Output the (X, Y) coordinate of the center of the cell containing the given text.  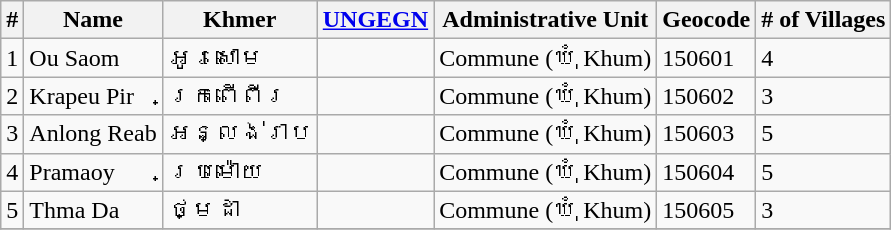
Geocode (706, 20)
Ou Saom (93, 58)
ថ្មដា (240, 210)
150602 (706, 96)
ក្រពើពីរ (240, 96)
150601 (706, 58)
2 (12, 96)
Khmer (240, 20)
# of Villages (824, 20)
1 (12, 58)
Anlong Reab (93, 134)
Thma Da (93, 210)
150604 (706, 172)
150603 (706, 134)
Name (93, 20)
Pramaoy (93, 172)
អូរសោម (240, 58)
Krapeu Pir (93, 96)
150605 (706, 210)
UNGEGN (375, 20)
អន្លង់រាប (240, 134)
Administrative Unit (546, 20)
ប្រម៉ោយ (240, 172)
# (12, 20)
